Detect which cell encompasses the target text, then output its (X, Y) center coordinate. 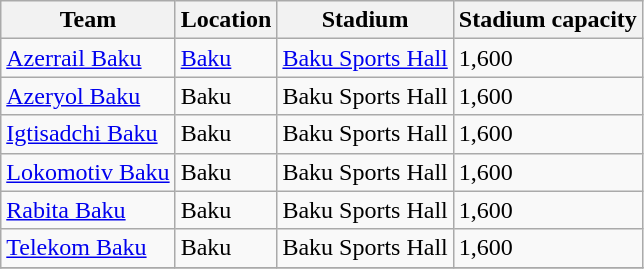
Team (88, 20)
Location (226, 20)
Stadium capacity (548, 20)
Stadium (365, 20)
Lokomotiv Baku (88, 172)
Telekom Baku (88, 248)
Azeryol Baku (88, 96)
Rabita Baku (88, 210)
Azerrail Baku (88, 58)
Igtisadchi Baku (88, 134)
